Scan for the cell matching the given text and deliver its [x, y] coordinate at center. 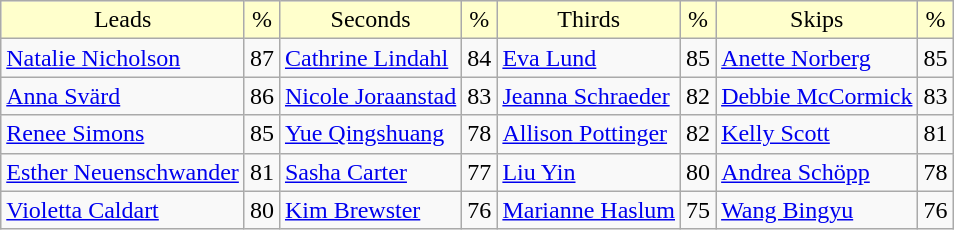
Liu Yin [589, 172]
87 [262, 58]
Allison Pottinger [589, 134]
Yue Qingshuang [370, 134]
86 [262, 96]
Eva Lund [589, 58]
Anette Norberg [817, 58]
Cathrine Lindahl [370, 58]
Seconds [370, 20]
Leads [123, 20]
Kim Brewster [370, 210]
Debbie McCormick [817, 96]
Andrea Schöpp [817, 172]
Esther Neuenschwander [123, 172]
75 [698, 210]
Violetta Caldart [123, 210]
Jeanna Schraeder [589, 96]
Renee Simons [123, 134]
Thirds [589, 20]
Anna Svärd [123, 96]
Wang Bingyu [817, 210]
Nicole Joraanstad [370, 96]
Kelly Scott [817, 134]
77 [480, 172]
Marianne Haslum [589, 210]
Natalie Nicholson [123, 58]
Sasha Carter [370, 172]
84 [480, 58]
Skips [817, 20]
